From the cell containing the given text, extract its center point as [X, Y] coordinate. 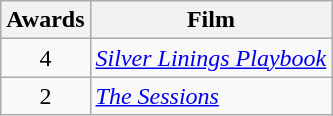
Film [211, 20]
Silver Linings Playbook [211, 58]
2 [46, 96]
The Sessions [211, 96]
4 [46, 58]
Awards [46, 20]
